Provide the (x, y) coordinate of the cell's center where the given text is located.  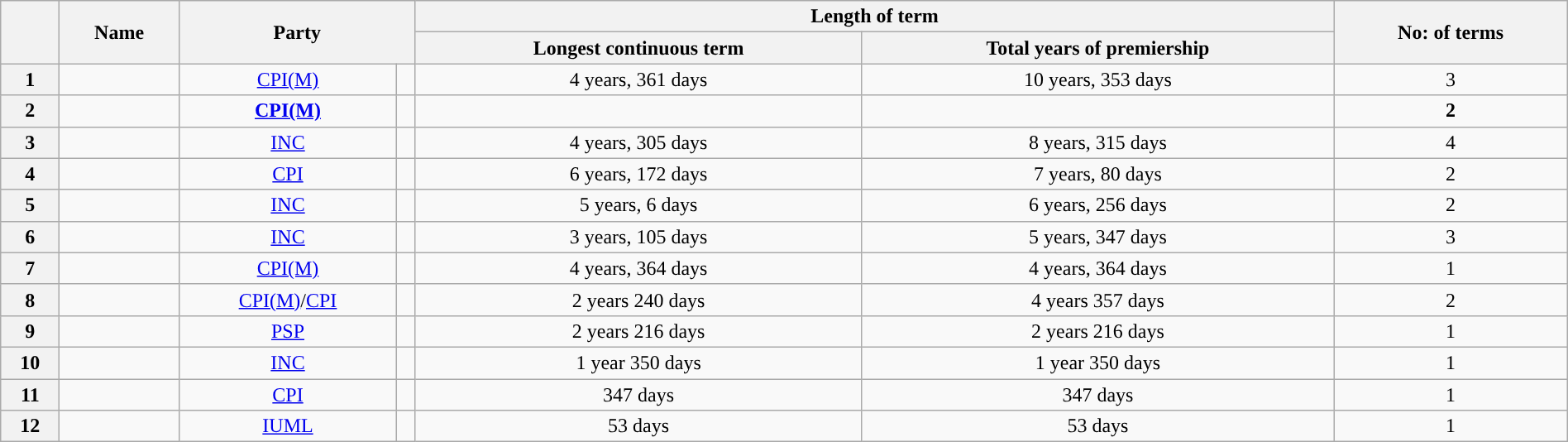
PSP (288, 331)
5 (30, 205)
6 years, 172 days (638, 174)
3 years, 105 days (638, 237)
9 (30, 331)
Length of term (875, 17)
12 (30, 426)
Total years of premiership (1098, 48)
IUML (288, 426)
5 years, 347 days (1098, 237)
10 (30, 363)
4 years, 361 days (638, 79)
4 years, 305 days (638, 142)
10 years, 353 days (1098, 79)
Longest continuous term (638, 48)
Party (297, 32)
Name (119, 32)
6 years, 256 days (1098, 205)
No: of terms (1451, 32)
2 years 240 days (638, 300)
8 (30, 300)
6 (30, 237)
8 years, 315 days (1098, 142)
CPI(M)/CPI (288, 300)
4 years 357 days (1098, 300)
7 years, 80 days (1098, 174)
11 (30, 395)
7 (30, 268)
5 years, 6 days (638, 205)
